Return [X, Y] of the center of cell containing provided text 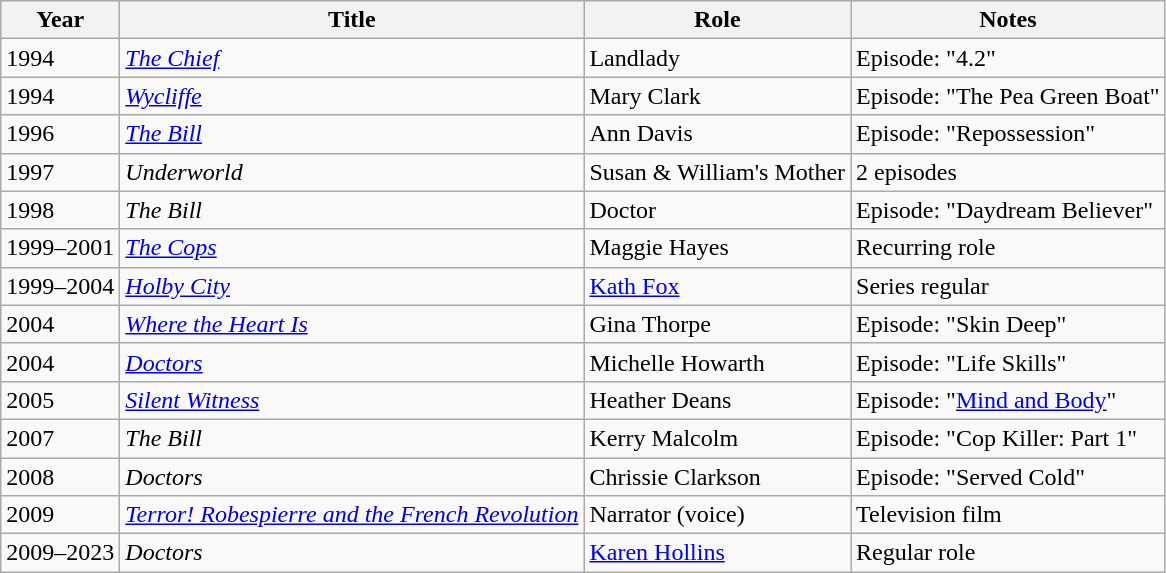
Episode: "Daydream Believer" [1008, 210]
The Chief [352, 58]
Year [60, 20]
Kerry Malcolm [718, 438]
Doctor [718, 210]
Role [718, 20]
2009–2023 [60, 553]
Gina Thorpe [718, 324]
Episode: "Repossession" [1008, 134]
Where the Heart Is [352, 324]
2 episodes [1008, 172]
Episode: "Life Skills" [1008, 362]
Television film [1008, 515]
Karen Hollins [718, 553]
1998 [60, 210]
Regular role [1008, 553]
Series regular [1008, 286]
Notes [1008, 20]
Heather Deans [718, 400]
The Cops [352, 248]
Recurring role [1008, 248]
Episode: "Mind and Body" [1008, 400]
2005 [60, 400]
Terror! Robespierre and the French Revolution [352, 515]
1997 [60, 172]
Maggie Hayes [718, 248]
2007 [60, 438]
Title [352, 20]
Episode: "Cop Killer: Part 1" [1008, 438]
Silent Witness [352, 400]
Chrissie Clarkson [718, 477]
1999–2004 [60, 286]
Mary Clark [718, 96]
Underworld [352, 172]
Episode: "Served Cold" [1008, 477]
Landlady [718, 58]
1996 [60, 134]
Ann Davis [718, 134]
Holby City [352, 286]
Susan & William's Mother [718, 172]
Kath Fox [718, 286]
Wycliffe [352, 96]
2009 [60, 515]
Episode: "The Pea Green Boat" [1008, 96]
Michelle Howarth [718, 362]
Episode: "Skin Deep" [1008, 324]
1999–2001 [60, 248]
Episode: "4.2" [1008, 58]
2008 [60, 477]
Narrator (voice) [718, 515]
